Capture the cell that displays the provided text and extract its [X, Y] central coordinate. 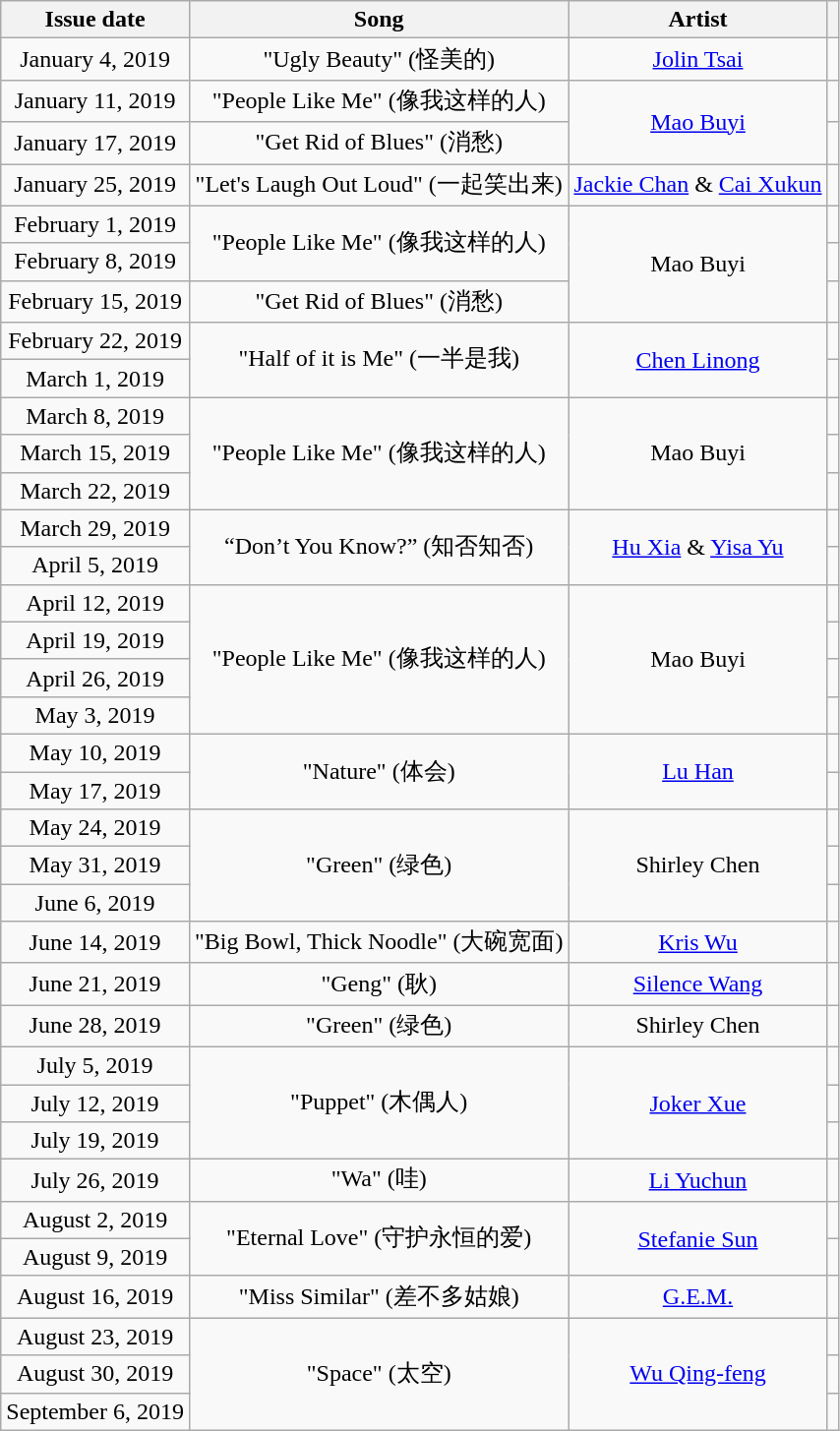
June 28, 2019 [95, 1027]
August 9, 2019 [95, 1257]
February 1, 2019 [95, 224]
July 19, 2019 [95, 1141]
April 19, 2019 [95, 640]
Kris Wu [698, 942]
March 8, 2019 [95, 416]
January 25, 2019 [95, 185]
Stefanie Sun [698, 1238]
January 17, 2019 [95, 144]
"Geng" (耿) [379, 984]
May 10, 2019 [95, 752]
March 29, 2019 [95, 528]
"Nature" (体会) [379, 771]
April 12, 2019 [95, 603]
July 5, 2019 [95, 1065]
Chen Linong [698, 360]
Joker Xue [698, 1103]
February 22, 2019 [95, 341]
G.E.M. [698, 1296]
June 14, 2019 [95, 942]
August 23, 2019 [95, 1337]
August 2, 2019 [95, 1220]
Li Yuchun [698, 1180]
"Wa" (哇) [379, 1180]
Lu Han [698, 771]
"Ugly Beauty" (怪美的) [379, 59]
"Big Bowl, Thick Noodle" (大碗宽面) [379, 942]
March 15, 2019 [95, 453]
August 30, 2019 [95, 1374]
Jackie Chan & Cai Xukun [698, 185]
"Half of it is Me" (一半是我) [379, 360]
January 4, 2019 [95, 59]
April 26, 2019 [95, 678]
January 11, 2019 [95, 100]
"Eternal Love" (守护永恒的爱) [379, 1238]
"Miss Similar" (差不多姑娘) [379, 1296]
May 3, 2019 [95, 715]
"Puppet" (木偶人) [379, 1103]
May 31, 2019 [95, 865]
May 24, 2019 [95, 828]
June 21, 2019 [95, 984]
"Let's Laugh Out Loud" (一起笑出来) [379, 185]
June 6, 2019 [95, 903]
Jolin Tsai [698, 59]
September 6, 2019 [95, 1411]
February 8, 2019 [95, 262]
July 26, 2019 [95, 1180]
March 22, 2019 [95, 491]
Issue date [95, 20]
July 12, 2019 [95, 1103]
"Space" (太空) [379, 1374]
April 5, 2019 [95, 566]
May 17, 2019 [95, 790]
Artist [698, 20]
February 15, 2019 [95, 301]
Hu Xia & Yisa Yu [698, 547]
March 1, 2019 [95, 379]
Silence Wang [698, 984]
Wu Qing-feng [698, 1374]
“Don’t You Know?” (知否知否) [379, 547]
Song [379, 20]
August 16, 2019 [95, 1296]
